Search for the cell housing the specified text and yield its (X, Y) center coordinate. 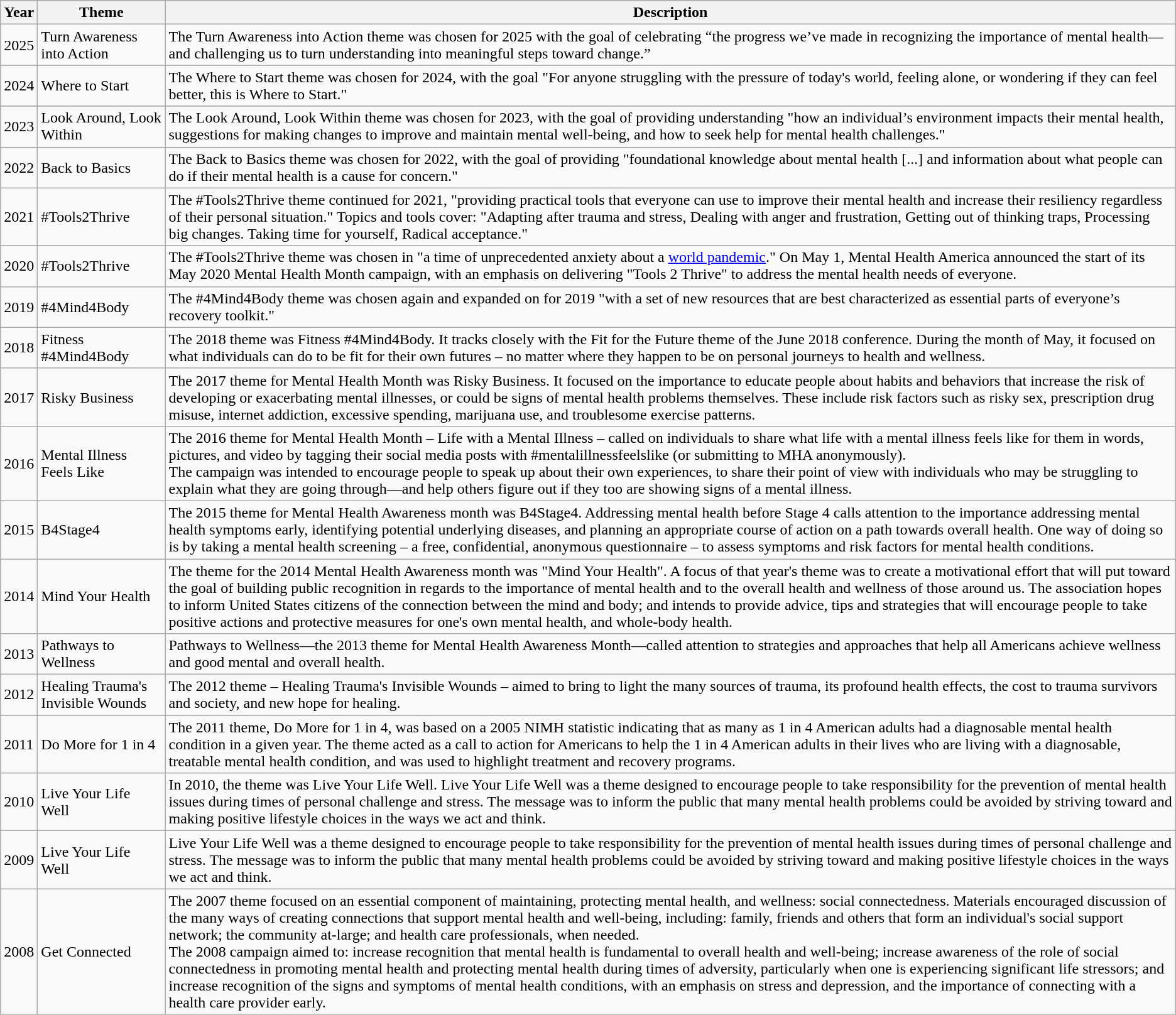
2022 (19, 167)
2020 (19, 266)
2024 (19, 85)
Back to Basics (102, 167)
Fitness #4Mind4Body (102, 348)
Where to Start (102, 85)
2021 (19, 217)
2023 (19, 127)
2018 (19, 348)
#4Mind4Body (102, 307)
2012 (19, 695)
Mind Your Health (102, 597)
2009 (19, 860)
B4Stage4 (102, 529)
2013 (19, 654)
2017 (19, 397)
Theme (102, 13)
Mental Illness Feels Like (102, 464)
2010 (19, 802)
2016 (19, 464)
Description (670, 13)
Get Connected (102, 952)
Risky Business (102, 397)
Pathways to Wellness (102, 654)
2015 (19, 529)
2019 (19, 307)
Year (19, 13)
Look Around, Look Within (102, 127)
Turn Awareness into Action (102, 45)
2011 (19, 744)
2025 (19, 45)
Healing Trauma's Invisible Wounds (102, 695)
Do More for 1 in 4 (102, 744)
2008 (19, 952)
2014 (19, 597)
